Scan for the cell matching the given text and deliver its [x, y] coordinate at center. 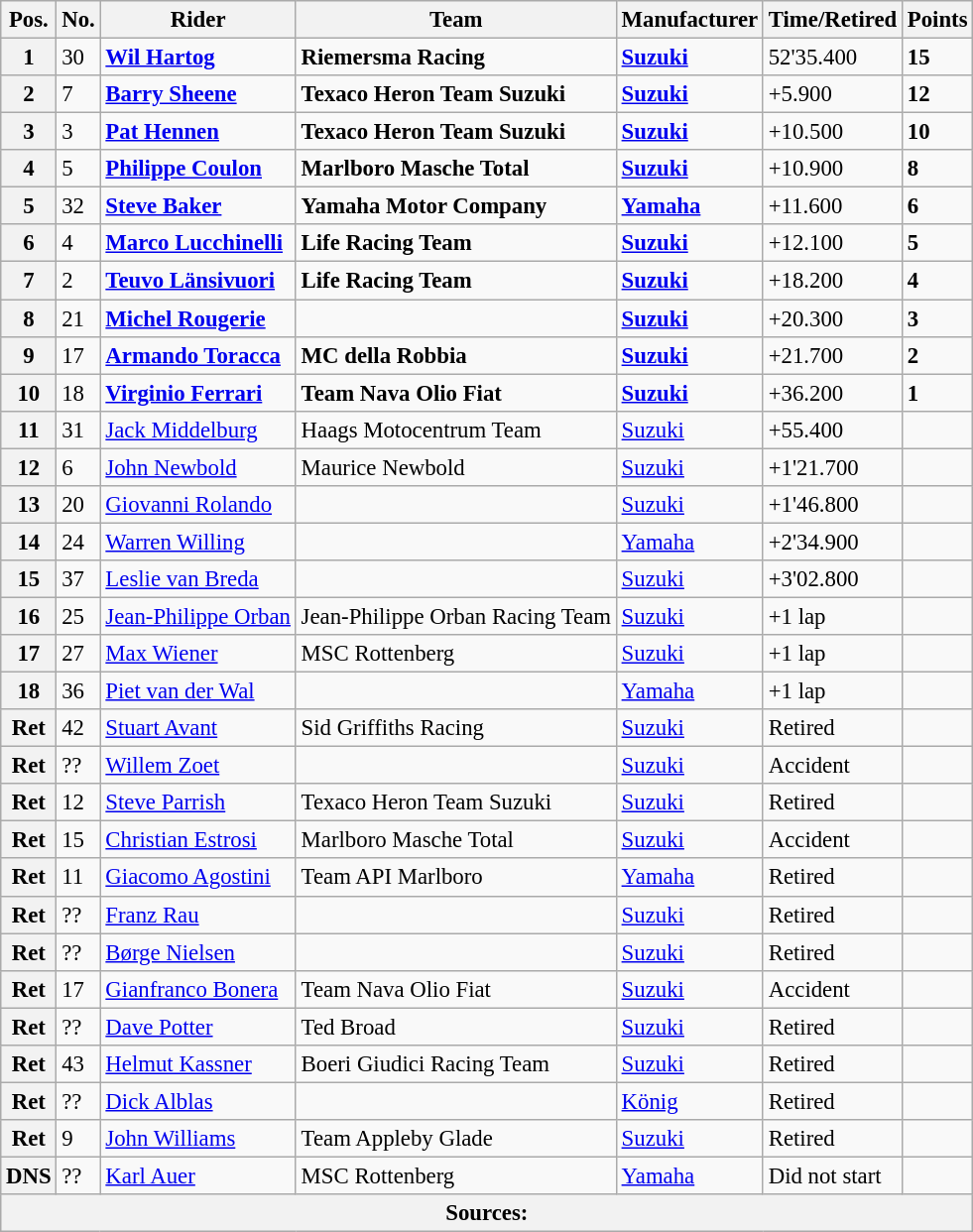
Dick Alblas [198, 1101]
Piet van der Wal [198, 691]
30 [78, 58]
Leslie van Breda [198, 579]
Steve Parrish [198, 802]
+3'02.800 [832, 579]
Børge Nielsen [198, 952]
Team API Marlboro [456, 878]
Virginio Ferrari [198, 393]
+1'21.700 [832, 467]
+10.900 [832, 169]
Teuvo Länsivuori [198, 281]
Manufacturer [689, 20]
MC della Robbia [456, 355]
21 [78, 318]
Gianfranco Bonera [198, 989]
Maurice Newbold [456, 467]
20 [78, 505]
Marco Lucchinelli [198, 243]
36 [78, 691]
Steve Baker [198, 206]
Points [936, 20]
Armando Toracca [198, 355]
Jack Middelburg [198, 430]
Dave Potter [198, 1027]
Yamaha Motor Company [456, 206]
Did not start [832, 1175]
John Newbold [198, 467]
Giovanni Rolando [198, 505]
27 [78, 654]
Team Appleby Glade [456, 1139]
25 [78, 616]
31 [78, 430]
13 [29, 505]
DNS [29, 1175]
Wil Hartog [198, 58]
Riemersma Racing [456, 58]
Jean-Philippe Orban Racing Team [456, 616]
+5.900 [832, 94]
Giacomo Agostini [198, 878]
+36.200 [832, 393]
Christian Estrosi [198, 840]
Time/Retired [832, 20]
Boeri Giudici Racing Team [456, 1064]
Sid Griffiths Racing [456, 728]
+10.500 [832, 132]
Sources: [487, 1213]
Pat Hennen [198, 132]
Jean-Philippe Orban [198, 616]
+2'34.900 [832, 542]
Pos. [29, 20]
Haags Motocentrum Team [456, 430]
+12.100 [832, 243]
Willem Zoet [198, 766]
König [689, 1101]
+1'46.800 [832, 505]
+55.400 [832, 430]
14 [29, 542]
37 [78, 579]
+21.700 [832, 355]
32 [78, 206]
Karl Auer [198, 1175]
Ted Broad [456, 1027]
Helmut Kassner [198, 1064]
Philippe Coulon [198, 169]
+18.200 [832, 281]
Max Wiener [198, 654]
52'35.400 [832, 58]
16 [29, 616]
+11.600 [832, 206]
Team [456, 20]
+20.300 [832, 318]
No. [78, 20]
Franz Rau [198, 915]
John Williams [198, 1139]
Rider [198, 20]
Warren Willing [198, 542]
43 [78, 1064]
Michel Rougerie [198, 318]
42 [78, 728]
Stuart Avant [198, 728]
Barry Sheene [198, 94]
24 [78, 542]
